Locate the cell with the specified text and output its [x, y] center coordinate. 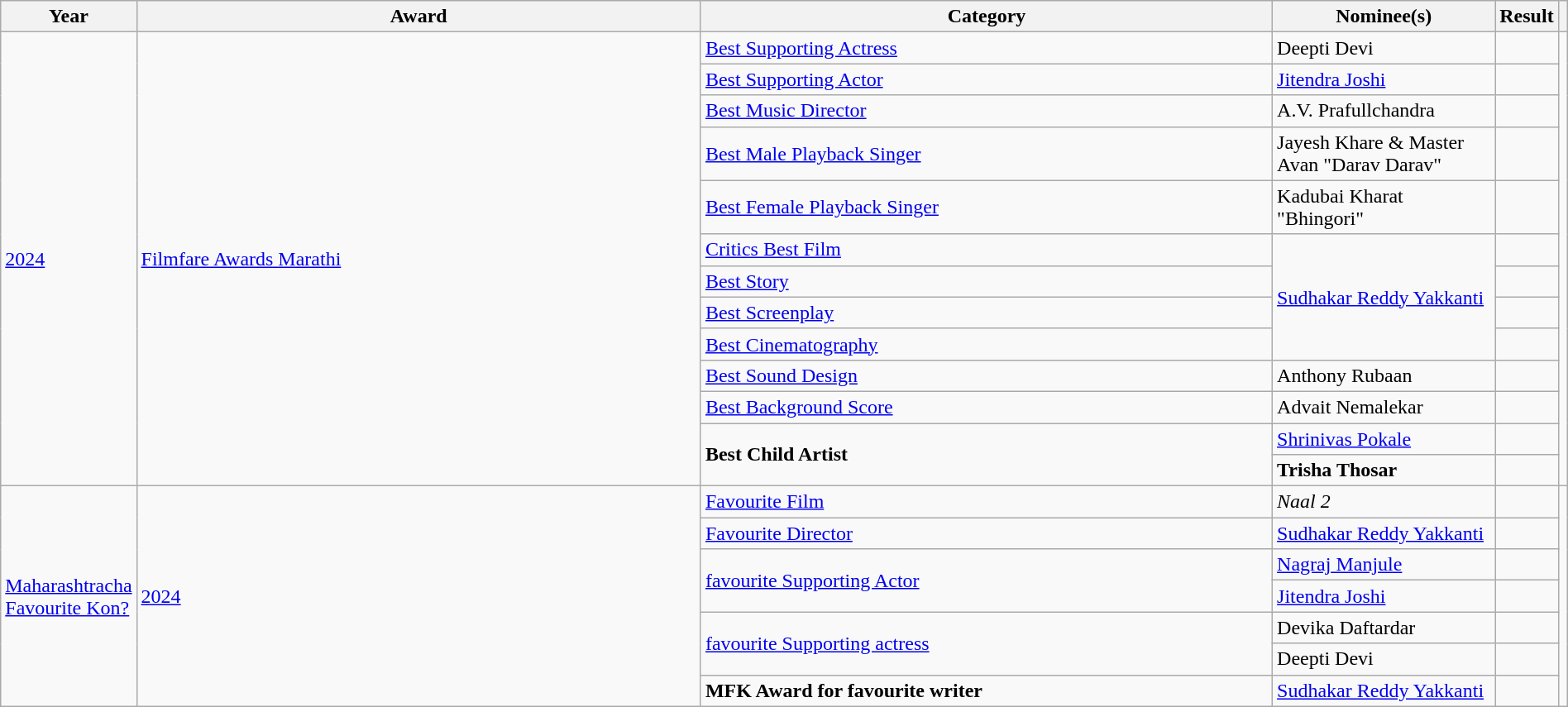
Best Cinematography [986, 344]
Nagraj Manjule [1384, 565]
Best Male Playback Singer [986, 154]
Category [986, 17]
Favourite Film [986, 502]
Shrinivas Pokale [1384, 439]
Best Sound Design [986, 375]
Nominee(s) [1384, 17]
Naal 2 [1384, 502]
Year [69, 17]
Best Supporting Actor [986, 79]
Maharashtracha Favourite Kon? [69, 596]
Best Supporting Actress [986, 48]
Best Background Score [986, 407]
MFK Award for favourite writer [986, 690]
favourite Supporting Actor [986, 580]
Kadubai Kharat "Bhingori" [1384, 207]
Best Female Playback Singer [986, 207]
Best Child Artist [986, 455]
favourite Supporting actress [986, 643]
Best Screenplay [986, 313]
Result [1527, 17]
Best Music Director [986, 111]
Filmfare Awards Marathi [418, 260]
Favourite Director [986, 533]
Trisha Thosar [1384, 471]
Award [418, 17]
Advait Nemalekar [1384, 407]
Devika Daftardar [1384, 628]
Anthony Rubaan [1384, 375]
A.V. Prafullchandra [1384, 111]
Best Story [986, 281]
Critics Best Film [986, 250]
Jayesh Khare & Master Avan "Darav Darav" [1384, 154]
